Determine the (x, y) coordinate at the center of the cell enclosing the given text.  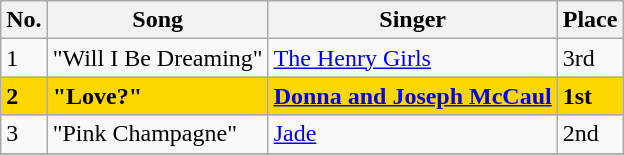
3rd (590, 58)
1 (24, 58)
Song (158, 20)
2nd (590, 134)
Place (590, 20)
Singer (412, 20)
"Pink Champagne" (158, 134)
"Love?" (158, 96)
No. (24, 20)
Donna and Joseph McCaul (412, 96)
2 (24, 96)
1st (590, 96)
3 (24, 134)
The Henry Girls (412, 58)
"Will I Be Dreaming" (158, 58)
Jade (412, 134)
